Search for the cell housing the specified text and yield its (x, y) center coordinate. 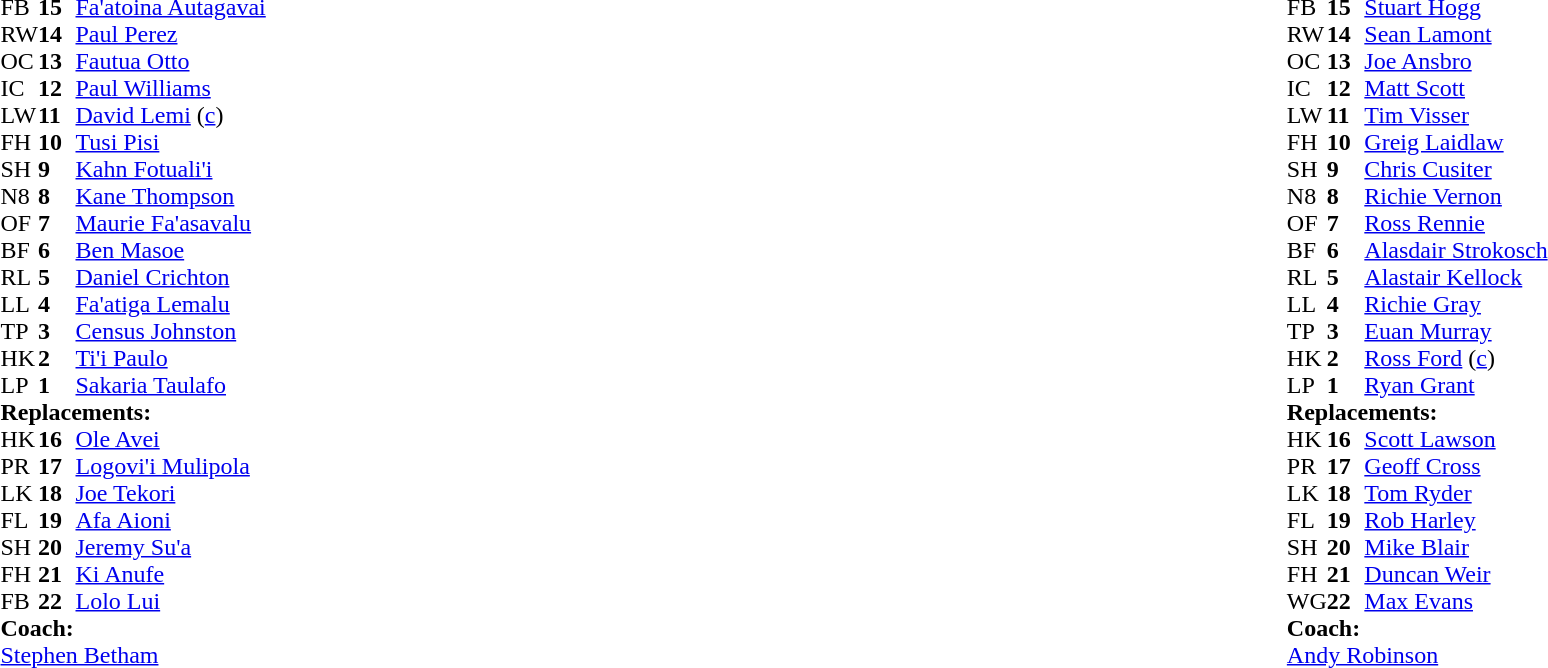
Ryan Grant (1456, 386)
Logovi'i Mulipola (171, 466)
Kane Thompson (171, 196)
Euan Murray (1456, 332)
Rob Harley (1456, 520)
Alastair Kellock (1456, 278)
Maurie Fa'asavalu (171, 224)
Ole Avei (171, 440)
Tom Ryder (1456, 494)
Tusi Pisi (171, 142)
Sakaria Taulafo (171, 386)
Duncan Weir (1456, 574)
Daniel Crichton (171, 278)
Ben Masoe (171, 250)
Tim Visser (1456, 116)
Geoff Cross (1456, 466)
Fautua Otto (171, 62)
Lolo Lui (171, 602)
Ross Rennie (1456, 224)
Jeremy Su'a (171, 548)
Richie Vernon (1456, 196)
Ki Anufe (171, 574)
Afa Aioni (171, 520)
Richie Gray (1456, 304)
Alasdair Strokosch (1456, 250)
Mike Blair (1456, 548)
FB (19, 602)
Joe Ansbro (1456, 62)
Matt Scott (1456, 88)
Chris Cusiter (1456, 170)
Scott Lawson (1456, 440)
Ti'i Paulo (171, 358)
Fa'atiga Lemalu (171, 304)
Greig Laidlaw (1456, 142)
Paul Perez (171, 34)
David Lemi (c) (171, 116)
Sean Lamont (1456, 34)
Kahn Fotuali'i (171, 170)
WG (1307, 602)
Max Evans (1456, 602)
Paul Williams (171, 88)
Census Johnston (171, 332)
Joe Tekori (171, 494)
Ross Ford (c) (1456, 358)
